Return the (x, y) coordinate for the center point of the cell that contains the specified text.  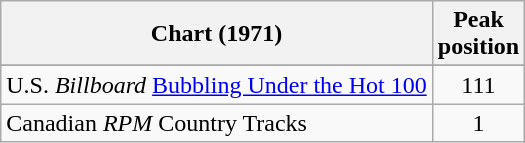
Canadian RPM Country Tracks (217, 123)
1 (478, 123)
U.S. Billboard Bubbling Under the Hot 100 (217, 85)
Peakposition (478, 34)
111 (478, 85)
Chart (1971) (217, 34)
